Pinpoint the cell where the given text exists, returning its [X, Y] midpoint coordinate. 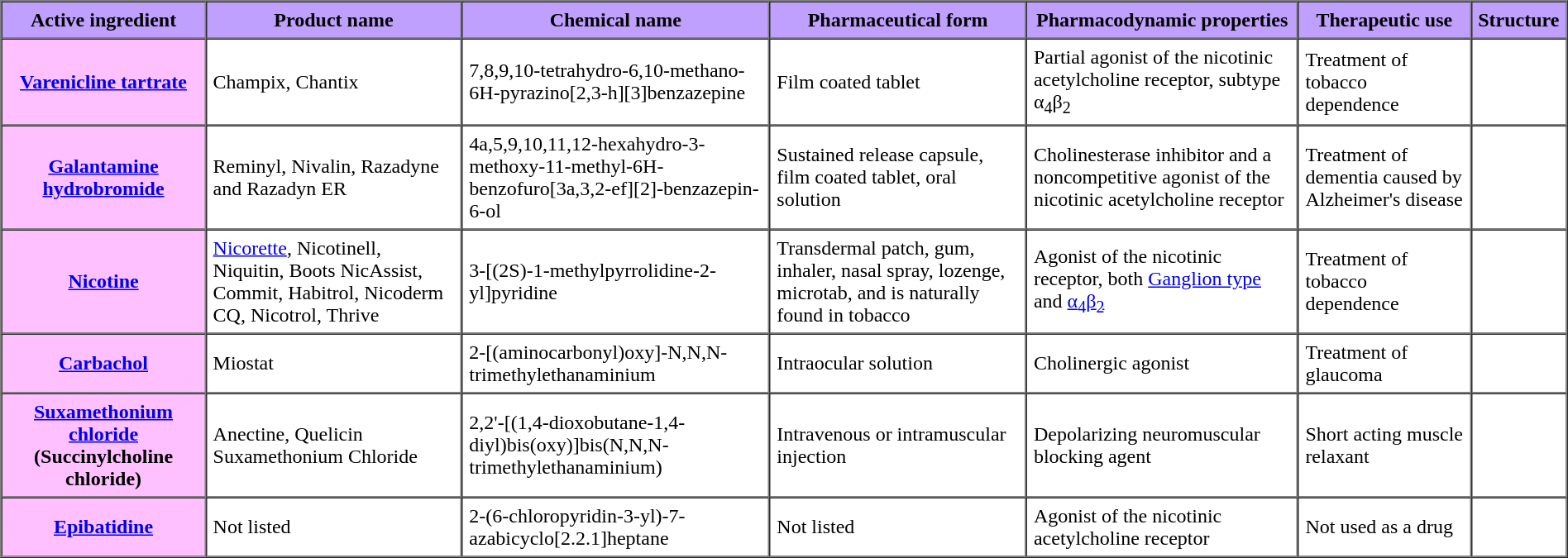
Anectine, Quelicin Suxamethonium Chloride [334, 446]
Chemical name [615, 20]
7,8,9,10-tetrahydro-6,10-methano-6H-pyrazino[2,3-h][3]benzazepine [615, 81]
4a,5,9,10,11,12-hexahydro-3-methoxy-11-methyl-6H-benzofuro[3a,3,2-ef][2]-benzazepin-6-ol [615, 178]
Reminyl, Nivalin, Razadyne and Razadyn ER [334, 178]
Short acting muscle relaxant [1384, 446]
Galantamine hydrobromide [104, 178]
3-[(2S)-1-methylpyrrolidine-2-yl]pyridine [615, 282]
Intravenous or intramuscular injection [898, 446]
Nicorette, Nicotinell, Niquitin, Boots NicAssist, Commit, Habitrol, Nicoderm CQ, Nicotrol, Thrive [334, 282]
Treatment of dementia caused by Alzheimer's disease [1384, 178]
Agonist of the nicotinic acetylcholine receptor [1162, 527]
Treatment of glaucoma [1384, 364]
Product name [334, 20]
Cholinesterase inhibitor and a noncompetitive agonist of the nicotinic acetylcholine receptor [1162, 178]
Depolarizing neuromuscular blocking agent [1162, 446]
Intraocular solution [898, 364]
Active ingredient [104, 20]
Epibatidine [104, 527]
Champix, Chantix [334, 81]
Structure [1518, 20]
Varenicline tartrate [104, 81]
Sustained release capsule, film coated tablet, oral solution [898, 178]
Agonist of the nicotinic receptor, both Ganglion type and α4β2 [1162, 282]
Partial agonist of the nicotinic acetylcholine receptor, subtype α4β2 [1162, 81]
2,2'-[(1,4-dioxobutane-1,4-diyl)bis(oxy)]bis(N,N,N-trimethylethanaminium) [615, 446]
Cholinergic agonist [1162, 364]
Transdermal patch, gum, inhaler, nasal spray, lozenge, microtab, and is naturally found in tobacco [898, 282]
Film coated tablet [898, 81]
Nicotine [104, 282]
Not used as a drug [1384, 527]
Pharmacodynamic properties [1162, 20]
Miostat [334, 364]
Suxamethonium chloride (Succinylcholine chloride) [104, 446]
2-[(aminocarbonyl)oxy]-N,N,N-trimethylethanaminium [615, 364]
2-(6-chloropyridin-3-yl)-7-azabicyclo[2.2.1]heptane [615, 527]
Therapeutic use [1384, 20]
Carbachol [104, 364]
Pharmaceutical form [898, 20]
